Find where the given text appears and provide that cell's center as (x, y) coordinate. 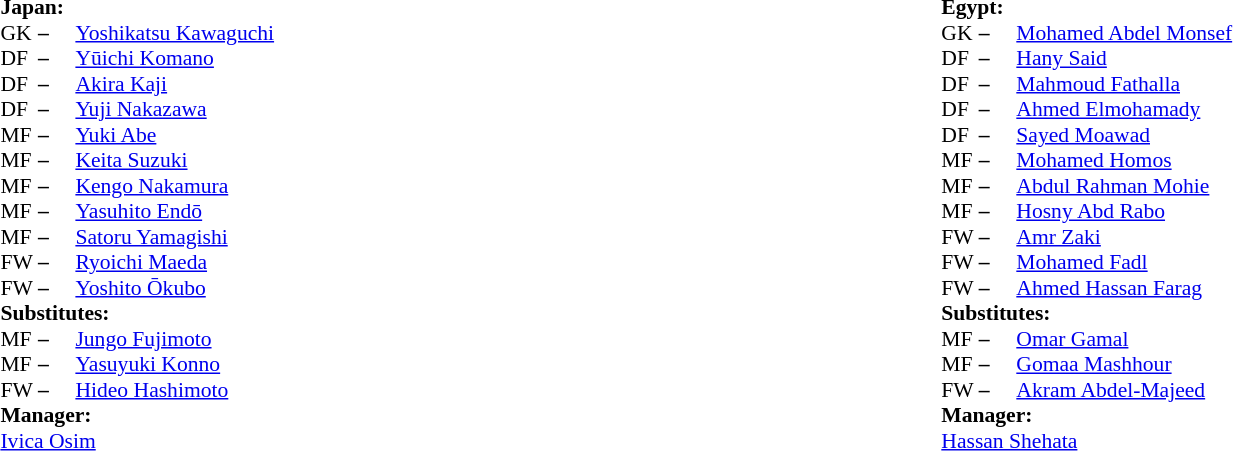
Hany Said (1124, 59)
Keita Suzuki (174, 161)
Mohamed Fadl (1124, 263)
Ahmed Elmohamady (1124, 109)
Abdul Rahman Mohie (1124, 186)
Yūichi Komano (174, 59)
Mahmoud Fathalla (1124, 84)
Yasuyuki Konno (174, 365)
Yuji Nakazawa (174, 109)
Gomaa Mashhour (1124, 365)
Mohamed Abdel Monsef (1124, 33)
Mohamed Homos (1124, 161)
Yoshito Ōkubo (174, 288)
Satoru Yamagishi (174, 237)
Omar Gamal (1124, 339)
Hosny Abd Rabo (1124, 211)
Ahmed Hassan Farag (1124, 288)
Yasuhito Endō (174, 211)
Jungo Fujimoto (174, 339)
Akira Kaji (174, 84)
Yoshikatsu Kawaguchi (174, 33)
Akram Abdel-Majeed (1124, 390)
Sayed Moawad (1124, 135)
Kengo Nakamura (174, 186)
Ryoichi Maeda (174, 263)
Yuki Abe (174, 135)
Amr Zaki (1124, 237)
Hideo Hashimoto (174, 390)
